Pinpoint the cell where the given text exists, returning its (X, Y) midpoint coordinate. 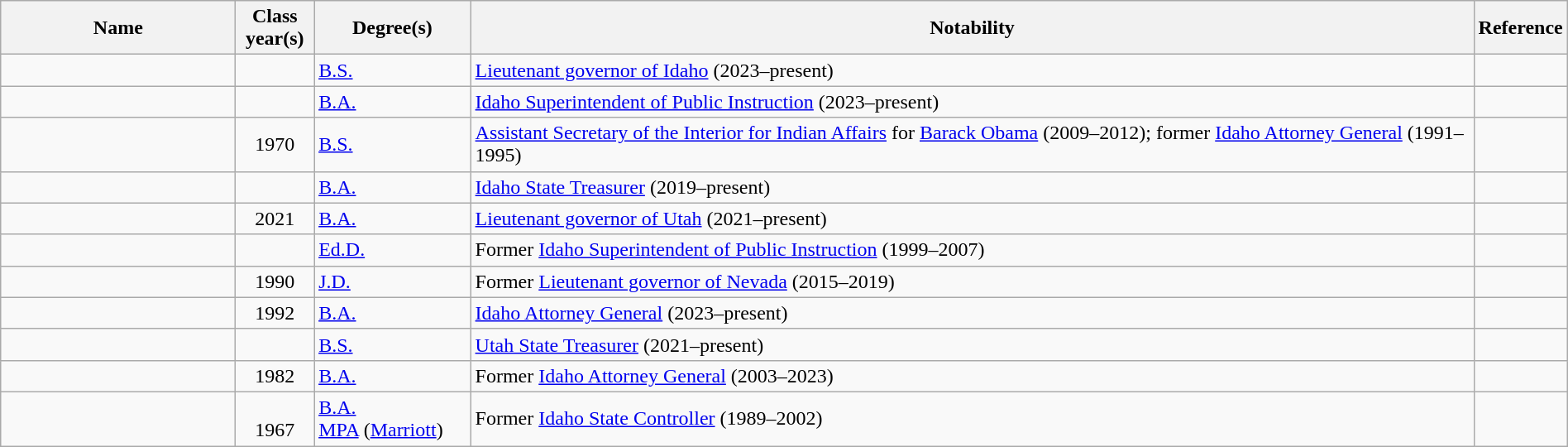
Former Idaho State Controller (1989–2002) (973, 419)
1990 (275, 281)
1982 (275, 376)
Reference (1520, 28)
1992 (275, 313)
1967 (275, 419)
Former Lieutenant governor of Nevada (2015–2019) (973, 281)
J.D. (392, 281)
Notability (973, 28)
Former Idaho Attorney General (2003–2023) (973, 376)
Idaho Superintendent of Public Instruction (2023–present) (973, 102)
1970 (275, 144)
Utah State Treasurer (2021–present) (973, 344)
Class year(s) (275, 28)
Degree(s) (392, 28)
Lieutenant governor of Utah (2021–present) (973, 219)
2021 (275, 219)
Former Idaho Superintendent of Public Instruction (1999–2007) (973, 250)
Idaho State Treasurer (2019–present) (973, 187)
B.A.MPA (Marriott) (392, 419)
Ed.D. (392, 250)
Assistant Secretary of the Interior for Indian Affairs for Barack Obama (2009–2012); former Idaho Attorney General (1991–1995) (973, 144)
Idaho Attorney General (2023–present) (973, 313)
Lieutenant governor of Idaho (2023–present) (973, 70)
Name (118, 28)
